Extract the (x, y) coordinate from the center of the cell holding the provided text.  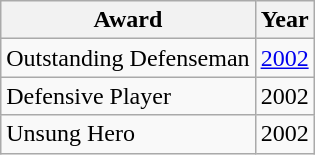
Award (128, 20)
Defensive Player (128, 96)
Outstanding Defenseman (128, 58)
Year (284, 20)
Unsung Hero (128, 134)
